Locate the cell with the specified text and output its [X, Y] center coordinate. 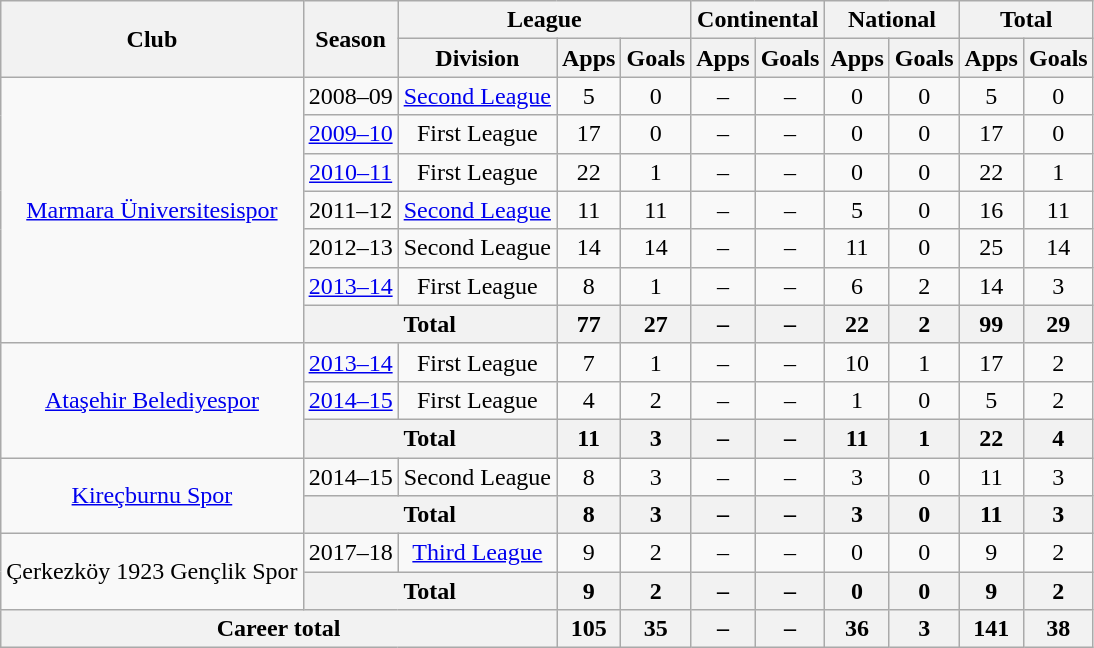
2010–11 [350, 172]
10 [857, 362]
League [544, 20]
7 [588, 362]
Ataşehir Belediyespor [152, 400]
35 [656, 629]
105 [588, 629]
29 [1058, 324]
2011–12 [350, 210]
Third League [477, 553]
36 [857, 629]
6 [857, 286]
27 [656, 324]
Marmara Üniversitesispor [152, 210]
16 [991, 210]
141 [991, 629]
Season [350, 39]
99 [991, 324]
Club [152, 39]
Kireçburnu Spor [152, 496]
2012–13 [350, 248]
Çerkezköy 1923 Gençlik Spor [152, 572]
2017–18 [350, 553]
Career total [279, 629]
Continental [758, 20]
38 [1058, 629]
2009–10 [350, 134]
Division [477, 58]
77 [588, 324]
2008–09 [350, 96]
National [892, 20]
25 [991, 248]
